Determine the [x, y] coordinate at the center of the cell enclosing the given text.  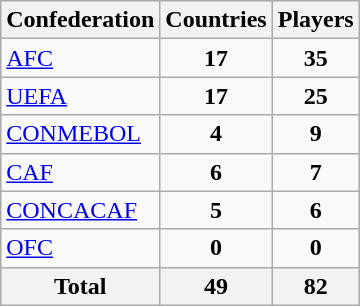
CAF [80, 172]
Countries [216, 20]
AFC [80, 58]
25 [316, 96]
CONMEBOL [80, 134]
49 [216, 286]
UEFA [80, 96]
5 [216, 210]
9 [316, 134]
OFC [80, 248]
7 [316, 172]
Total [80, 286]
CONCACAF [80, 210]
Players [316, 20]
4 [216, 134]
82 [316, 286]
Confederation [80, 20]
35 [316, 58]
